Scan for the cell matching the given text and deliver its (X, Y) coordinate at center. 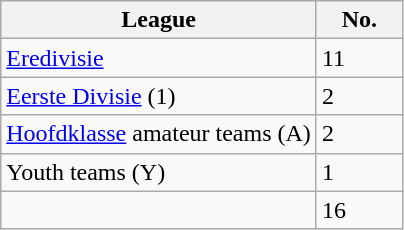
1 (359, 172)
Eredivisie (159, 58)
11 (359, 58)
No. (359, 20)
Hoofdklasse amateur teams (A) (159, 134)
Eerste Divisie (1) (159, 96)
Youth teams (Y) (159, 172)
League (159, 20)
16 (359, 210)
